Return the [X, Y] coordinate for the center point of the cell that contains the specified text.  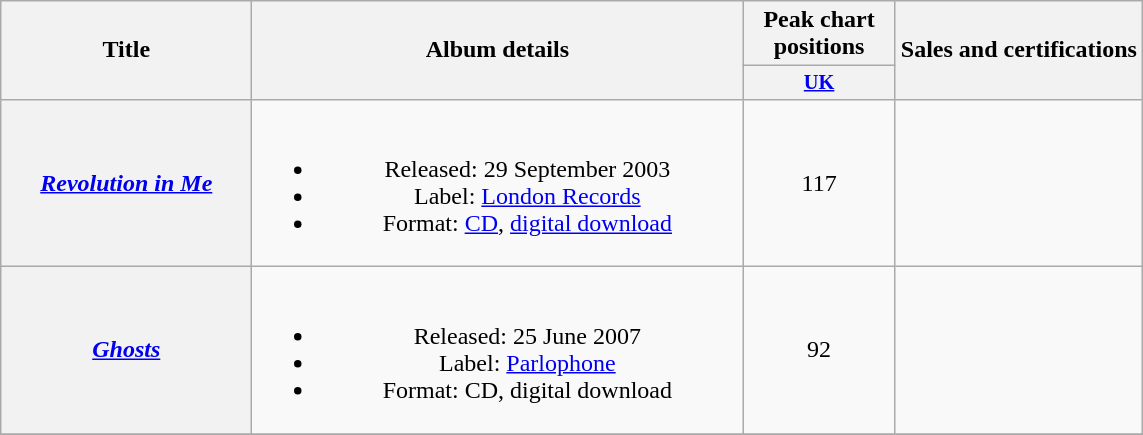
Title [126, 50]
92 [819, 350]
117 [819, 182]
Released: 29 September 2003Label: London RecordsFormat: CD, digital download [498, 182]
Revolution in Me [126, 182]
Released: 25 June 2007Label: ParlophoneFormat: CD, digital download [498, 350]
Ghosts [126, 350]
Peak chart positions [819, 34]
UK [819, 83]
Sales and certifications [1018, 50]
Album details [498, 50]
